Extract the (x, y) coordinate from the center of the cell holding the provided text.  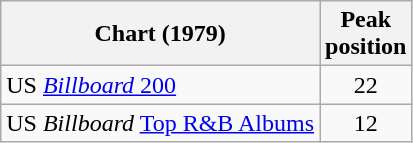
US Billboard Top R&B Albums (160, 123)
12 (366, 123)
Peakposition (366, 34)
US Billboard 200 (160, 85)
22 (366, 85)
Chart (1979) (160, 34)
